Output the [x, y] coordinate of the center of the cell containing the given text.  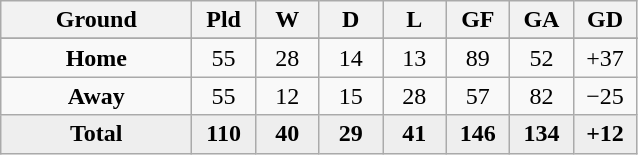
Total [96, 134]
GD [605, 20]
14 [351, 58]
Away [96, 96]
D [351, 20]
GF [478, 20]
13 [414, 58]
Pld [224, 20]
+37 [605, 58]
W [287, 20]
40 [287, 134]
L [414, 20]
−25 [605, 96]
Home [96, 58]
Ground [96, 20]
89 [478, 58]
146 [478, 134]
12 [287, 96]
82 [542, 96]
110 [224, 134]
+12 [605, 134]
57 [478, 96]
134 [542, 134]
15 [351, 96]
41 [414, 134]
52 [542, 58]
GA [542, 20]
29 [351, 134]
